Scan for the cell matching the given text and deliver its [x, y] coordinate at center. 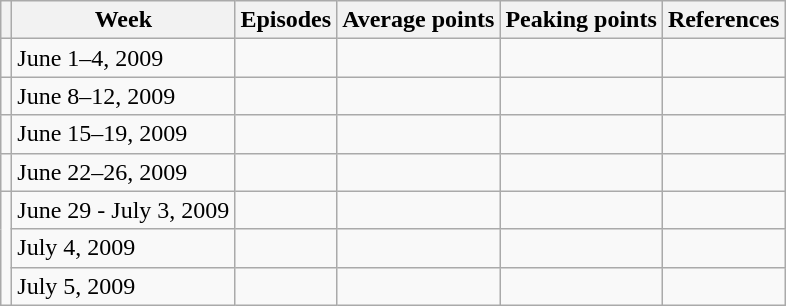
June 15–19, 2009 [124, 134]
July 5, 2009 [124, 286]
Average points [418, 20]
Peaking points [581, 20]
Episodes [286, 20]
June 1–4, 2009 [124, 58]
June 29 - July 3, 2009 [124, 210]
Week [124, 20]
July 4, 2009 [124, 248]
June 8–12, 2009 [124, 96]
References [724, 20]
June 22–26, 2009 [124, 172]
